Capture the cell that displays the provided text and extract its (x, y) central coordinate. 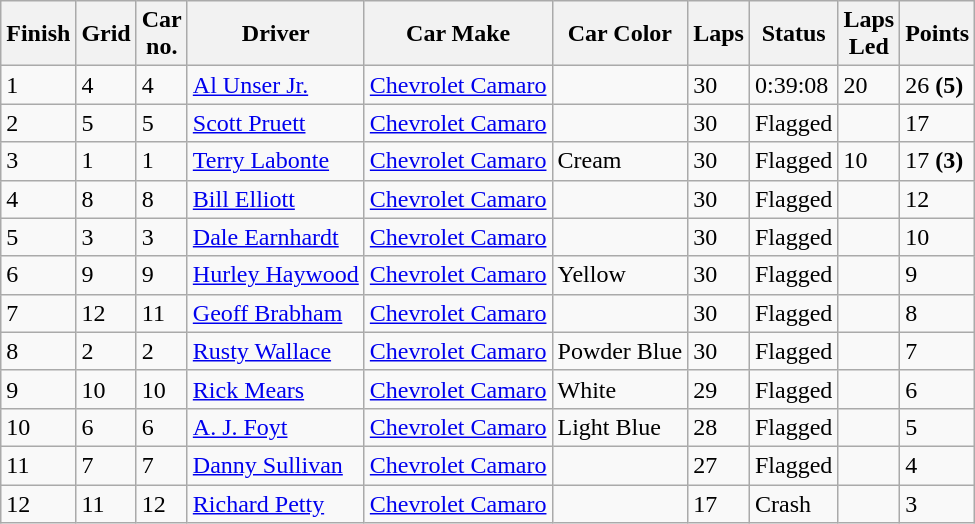
Grid (106, 34)
Rusty Wallace (276, 351)
28 (719, 427)
20 (869, 85)
A. J. Foyt (276, 427)
Scott Pruett (276, 123)
Richard Petty (276, 503)
Car Color (620, 34)
29 (719, 389)
LapsLed (869, 34)
17 (3) (938, 161)
Carno. (162, 34)
Hurley Haywood (276, 275)
Powder Blue (620, 351)
Rick Mears (276, 389)
Laps (719, 34)
Yellow (620, 275)
Geoff Brabham (276, 313)
Dale Earnhardt (276, 237)
Bill Elliott (276, 199)
Crash (793, 503)
Finish (38, 34)
Status (793, 34)
Light Blue (620, 427)
Terry Labonte (276, 161)
Al Unser Jr. (276, 85)
Danny Sullivan (276, 465)
0:39:08 (793, 85)
27 (719, 465)
Car Make (458, 34)
White (620, 389)
Cream (620, 161)
Points (938, 34)
26 (5) (938, 85)
Driver (276, 34)
